Extract the (X, Y) coordinate from the center of the cell holding the provided text.  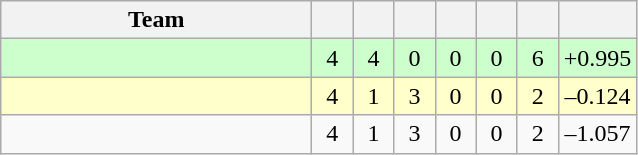
–0.124 (598, 96)
Team (156, 20)
+0.995 (598, 58)
–1.057 (598, 134)
6 (538, 58)
